Locate the cell with the specified text and output its [X, Y] center coordinate. 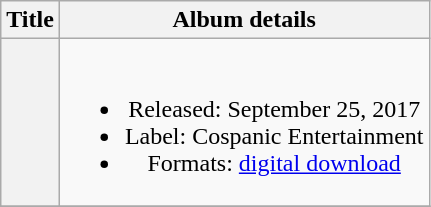
Title [30, 20]
Released: September 25, 2017Label: Cospanic EntertainmentFormats: digital download [244, 122]
Album details [244, 20]
